From the cell containing the given text, extract its center point as (X, Y) coordinate. 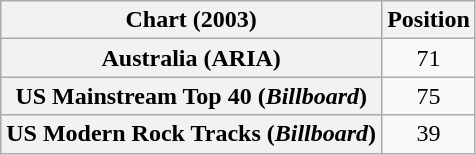
Australia (ARIA) (192, 58)
US Mainstream Top 40 (Billboard) (192, 96)
US Modern Rock Tracks (Billboard) (192, 134)
39 (429, 134)
Position (429, 20)
71 (429, 58)
Chart (2003) (192, 20)
75 (429, 96)
